Identify which cell holds the provided text, then report its [x, y] central coordinate. 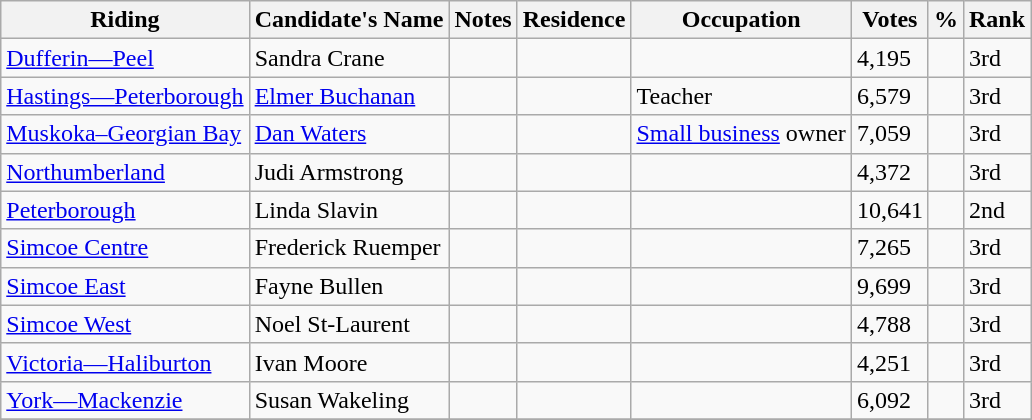
Ivan Moore [349, 362]
Occupation [741, 20]
Simcoe Centre [125, 248]
Notes [483, 20]
Fayne Bullen [349, 286]
Candidate's Name [349, 20]
Frederick Ruemper [349, 248]
Dufferin—Peel [125, 58]
York—Mackenzie [125, 400]
7,059 [890, 134]
Susan Wakeling [349, 400]
2nd [996, 210]
4,195 [890, 58]
4,788 [890, 324]
Peterborough [125, 210]
4,251 [890, 362]
Small business owner [741, 134]
6,579 [890, 96]
Hastings—Peterborough [125, 96]
Elmer Buchanan [349, 96]
Residence [574, 20]
Riding [125, 20]
Rank [996, 20]
Sandra Crane [349, 58]
Northumberland [125, 172]
Simcoe East [125, 286]
9,699 [890, 286]
Judi Armstrong [349, 172]
Votes [890, 20]
Teacher [741, 96]
% [946, 20]
Dan Waters [349, 134]
Muskoka–Georgian Bay [125, 134]
4,372 [890, 172]
Linda Slavin [349, 210]
10,641 [890, 210]
6,092 [890, 400]
7,265 [890, 248]
Simcoe West [125, 324]
Victoria—Haliburton [125, 362]
Noel St-Laurent [349, 324]
